For the text-containing cell, return its midpoint in [X, Y] coordinate format. 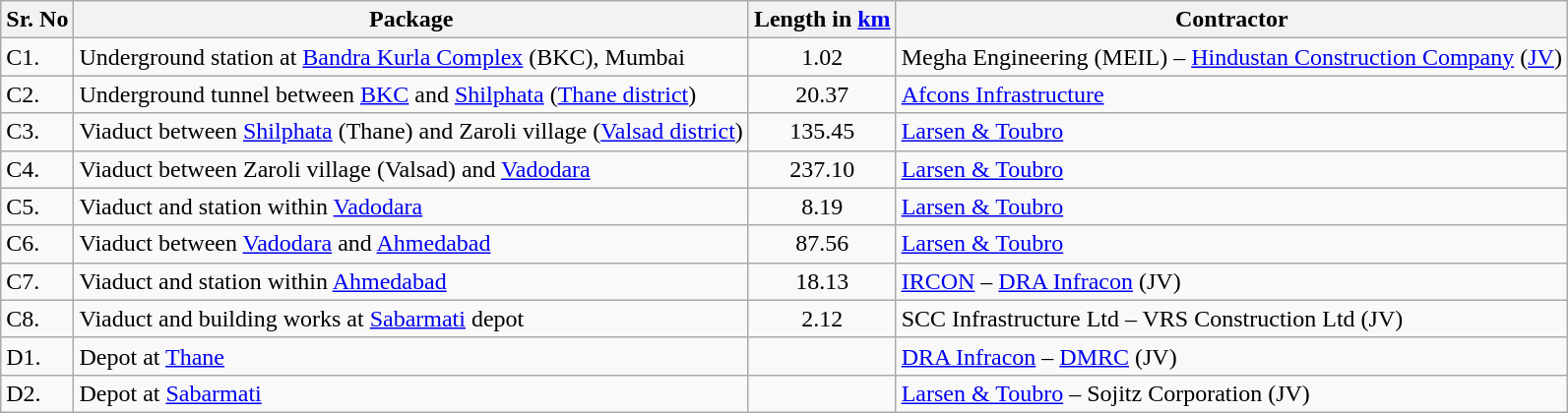
DRA Infracon – DMRC (JV) [1231, 356]
D1. [37, 356]
Viaduct between Zaroli village (Valsad) and Vadodara [411, 169]
20.37 [822, 94]
Viaduct between Vadodara and Ahmedabad [411, 244]
Viaduct and station within Vadodara [411, 206]
C7. [37, 281]
IRCON – DRA Infracon (JV) [1231, 281]
C6. [37, 244]
C8. [37, 319]
C2. [37, 94]
D2. [37, 393]
SCC Infrastructure Ltd – VRS Construction Ltd (JV) [1231, 319]
Viaduct between Shilphata (Thane) and Zaroli village (Valsad district) [411, 132]
Viaduct and station within Ahmedabad [411, 281]
C4. [37, 169]
Larsen & Toubro – Sojitz Corporation (JV) [1231, 393]
Underground station at Bandra Kurla Complex (BKC), Mumbai [411, 57]
Contractor [1231, 20]
2.12 [822, 319]
237.10 [822, 169]
18.13 [822, 281]
Depot at Thane [411, 356]
Length in km [822, 20]
8.19 [822, 206]
C1. [37, 57]
1.02 [822, 57]
87.56 [822, 244]
C5. [37, 206]
Underground tunnel between BKC and Shilphata (Thane district) [411, 94]
Afcons Infrastructure [1231, 94]
Megha Engineering (MEIL) – Hindustan Construction Company (JV) [1231, 57]
Sr. No [37, 20]
C3. [37, 132]
Depot at Sabarmati [411, 393]
Viaduct and building works at Sabarmati depot [411, 319]
135.45 [822, 132]
Package [411, 20]
